Return the [x, y] coordinate for the center point of the cell that contains the specified text.  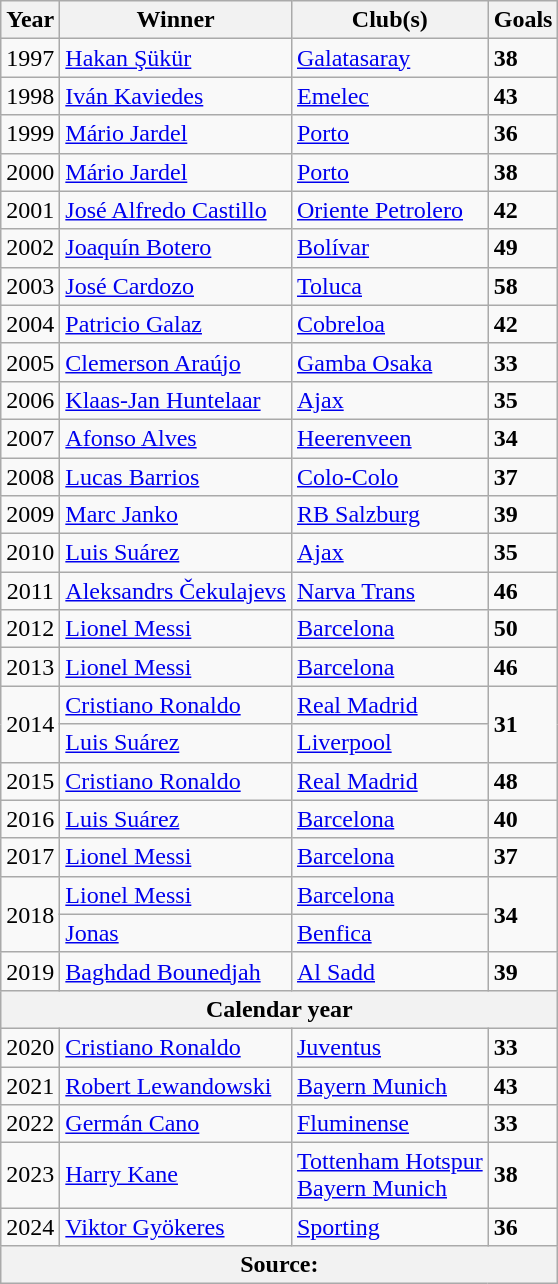
2011 [30, 591]
Colo-Colo [390, 477]
2013 [30, 667]
2001 [30, 210]
Toluca [390, 286]
Al Sadd [390, 971]
2023 [30, 1176]
Gamba Osaka [390, 362]
Liverpool [390, 743]
2020 [30, 1047]
2024 [30, 1227]
Clemerson Araújo [176, 362]
2005 [30, 362]
31 [523, 724]
2017 [30, 857]
Baghdad Bounedjah [176, 971]
2002 [30, 248]
Fluminense [390, 1124]
2007 [30, 438]
Bayern Munich [390, 1085]
2018 [30, 914]
Goals [523, 20]
Robert Lewandowski [176, 1085]
40 [523, 819]
José Alfredo Castillo [176, 210]
48 [523, 781]
Cobreloa [390, 324]
Benfica [390, 933]
Juventus [390, 1047]
2008 [30, 477]
Joaquín Botero [176, 248]
Sporting [390, 1227]
Emelec [390, 96]
Germán Cano [176, 1124]
Harry Kane [176, 1176]
2009 [30, 515]
Patricio Galaz [176, 324]
Year [30, 20]
2012 [30, 629]
2014 [30, 724]
Jonas [176, 933]
Calendar year [280, 1009]
Bolívar [390, 248]
Oriente Petrolero [390, 210]
Lucas Barrios [176, 477]
1998 [30, 96]
2004 [30, 324]
2015 [30, 781]
1999 [30, 134]
Viktor Gyökeres [176, 1227]
2019 [30, 971]
Winner [176, 20]
2006 [30, 400]
1997 [30, 58]
Iván Kaviedes [176, 96]
Marc Janko [176, 515]
2010 [30, 553]
Hakan Şükür [176, 58]
José Cardozo [176, 286]
Galatasaray [390, 58]
2003 [30, 286]
Klaas-Jan Huntelaar [176, 400]
Club(s) [390, 20]
50 [523, 629]
2000 [30, 172]
2021 [30, 1085]
Aleksandrs Čekulajevs [176, 591]
58 [523, 286]
Afonso Alves [176, 438]
Narva Trans [390, 591]
49 [523, 248]
Tottenham Hotspur Bayern Munich [390, 1176]
Source: [280, 1265]
2022 [30, 1124]
RB Salzburg [390, 515]
2016 [30, 819]
Heerenveen [390, 438]
